Detect which cell encompasses the target text, then output its [X, Y] center coordinate. 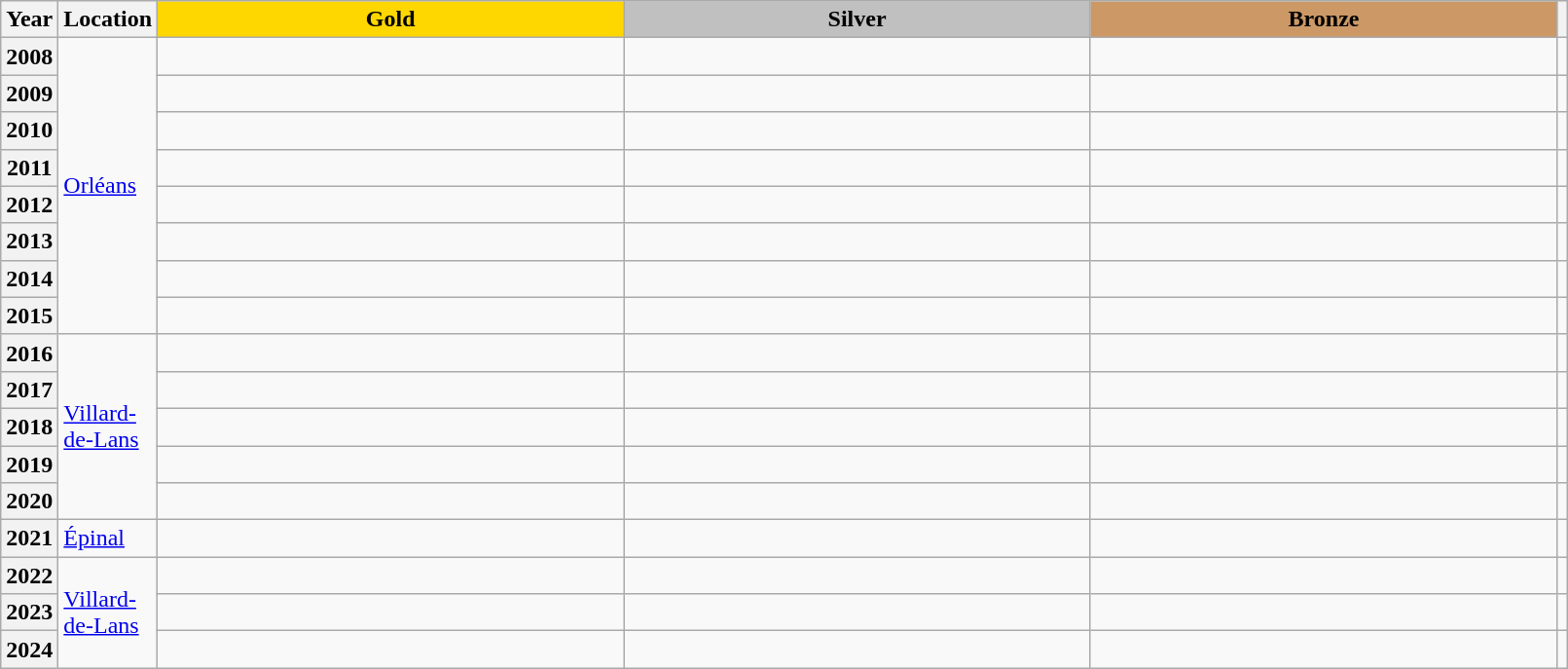
2011 [29, 167]
Gold [391, 19]
2015 [29, 316]
2010 [29, 130]
2013 [29, 242]
2012 [29, 204]
Silver [857, 19]
2024 [29, 650]
Bronze [1324, 19]
2017 [29, 390]
2016 [29, 353]
Location [108, 19]
2014 [29, 279]
2020 [29, 502]
Épinal [108, 539]
2018 [29, 427]
2008 [29, 56]
Orléans [108, 186]
Year [29, 19]
2023 [29, 613]
2022 [29, 576]
2019 [29, 465]
2009 [29, 93]
2021 [29, 539]
